Identify which cell holds the provided text, then report its [X, Y] central coordinate. 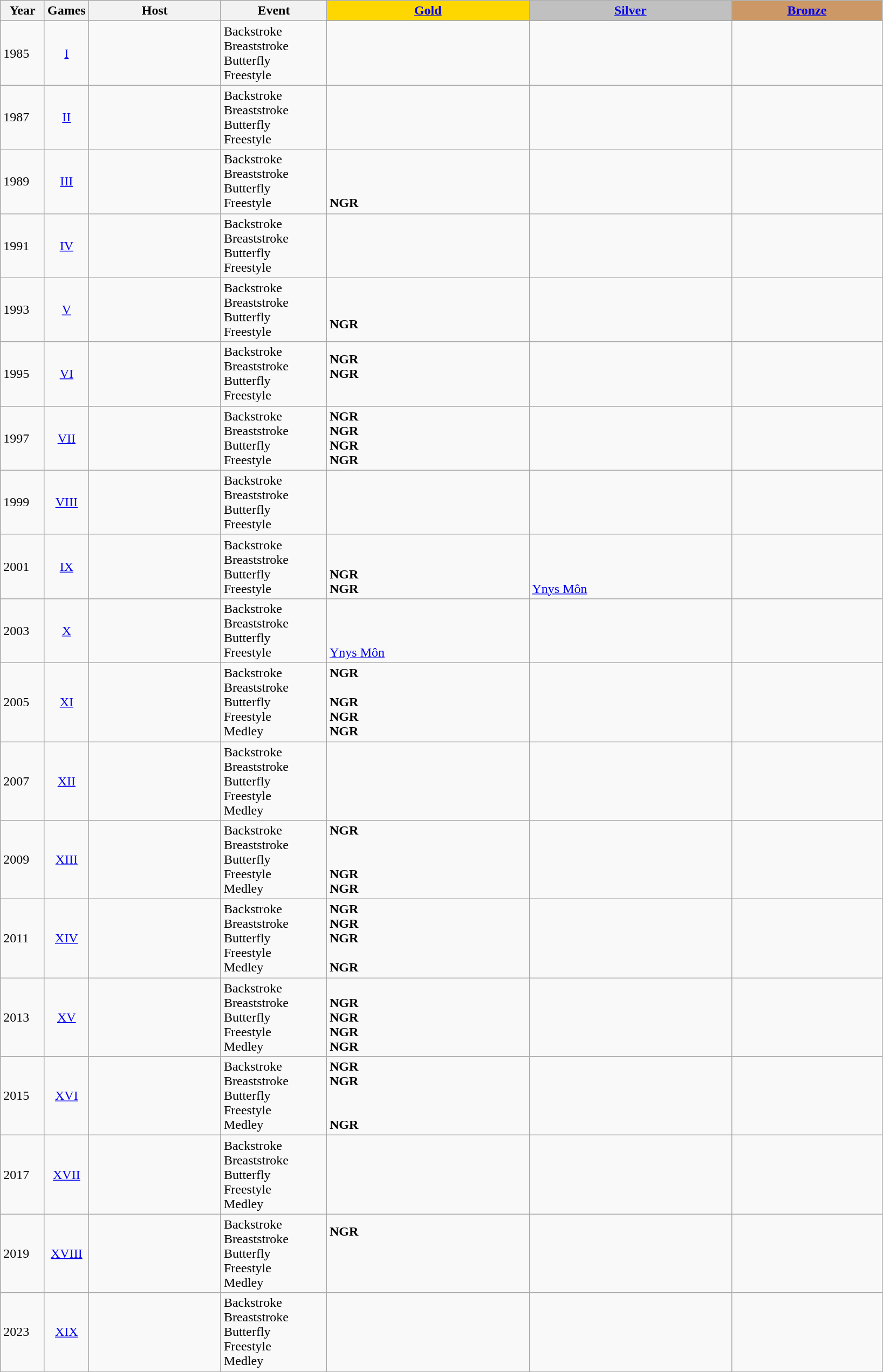
XII [66, 781]
Games [66, 11]
2023 [23, 1332]
VII [66, 438]
XIV [66, 939]
1985 [23, 53]
XVIII [66, 1253]
1995 [23, 374]
IX [66, 566]
XIX [66, 1332]
Bronze [807, 11]
Silver [630, 11]
Event [273, 11]
V [66, 309]
Year [23, 11]
XVII [66, 1175]
IV [66, 246]
2007 [23, 781]
1989 [23, 181]
1987 [23, 118]
1991 [23, 246]
III [66, 181]
Host [154, 11]
2009 [23, 860]
II [66, 118]
1993 [23, 309]
2001 [23, 566]
2013 [23, 1017]
XIII [66, 860]
Gold [428, 11]
XV [66, 1017]
I [66, 53]
2003 [23, 631]
2017 [23, 1175]
1999 [23, 502]
2015 [23, 1096]
VI [66, 374]
2019 [23, 1253]
VIII [66, 502]
XVI [66, 1096]
2011 [23, 939]
XI [66, 702]
2005 [23, 702]
1997 [23, 438]
X [66, 631]
